Detect which cell encompasses the target text, then output its [X, Y] center coordinate. 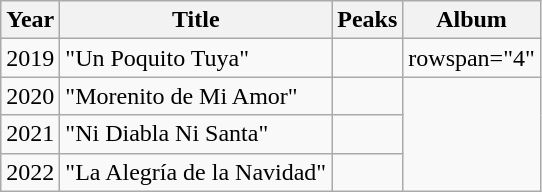
"Ni Diabla Ni Santa" [196, 134]
2020 [30, 96]
Year [30, 20]
"La Alegría de la Navidad" [196, 172]
"Un Poquito Tuya" [196, 58]
Title [196, 20]
2022 [30, 172]
Album [472, 20]
Peaks [368, 20]
rowspan="4" [472, 58]
2021 [30, 134]
2019 [30, 58]
"Morenito de Mi Amor" [196, 96]
